Scan for the cell matching the given text and deliver its (X, Y) coordinate at center. 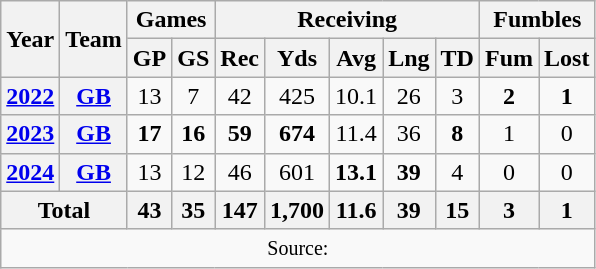
35 (194, 210)
Fum (508, 58)
36 (409, 134)
Avg (356, 58)
601 (298, 172)
43 (149, 210)
Year (30, 39)
13.1 (356, 172)
16 (194, 134)
Total (64, 210)
1,700 (298, 210)
Lost (567, 58)
GS (194, 58)
4 (457, 172)
Yds (298, 58)
Fumbles (536, 20)
46 (240, 172)
674 (298, 134)
2022 (30, 96)
147 (240, 210)
2024 (30, 172)
Lng (409, 58)
26 (409, 96)
42 (240, 96)
7 (194, 96)
11.4 (356, 134)
10.1 (356, 96)
GP (149, 58)
Rec (240, 58)
TD (457, 58)
Receiving (348, 20)
Games (170, 20)
2023 (30, 134)
Team (94, 39)
12 (194, 172)
17 (149, 134)
425 (298, 96)
2 (508, 96)
59 (240, 134)
15 (457, 210)
11.6 (356, 210)
Source: (298, 248)
8 (457, 134)
